Scan for the cell matching the given text and deliver its [x, y] coordinate at center. 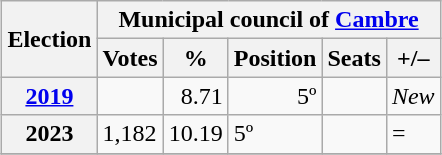
10.19 [196, 134]
Seats [354, 58]
2019 [50, 96]
Votes [130, 58]
New [413, 96]
8.71 [196, 96]
% [196, 58]
Position [275, 58]
1,182 [130, 134]
Municipal council of Cambre [268, 20]
= [413, 134]
2023 [50, 134]
+/– [413, 58]
Election [50, 39]
